Provide the (x, y) coordinate of the cell's center where the given text is located.  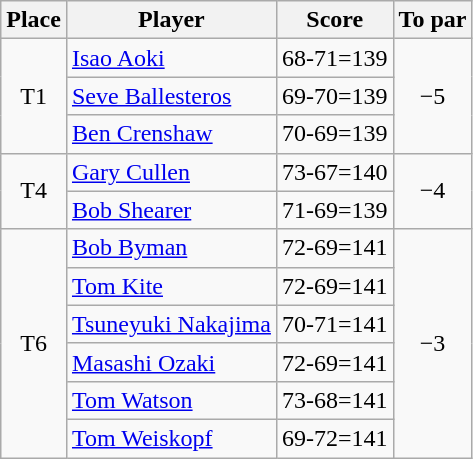
Seve Ballesteros (171, 96)
68-71=139 (334, 58)
70-69=139 (334, 134)
Gary Cullen (171, 172)
73-67=140 (334, 172)
Isao Aoki (171, 58)
Place (34, 20)
T1 (34, 96)
−5 (432, 96)
−3 (432, 343)
Tom Kite (171, 286)
Bob Shearer (171, 210)
Ben Crenshaw (171, 134)
Bob Byman (171, 248)
Tsuneyuki Nakajima (171, 324)
Player (171, 20)
To par (432, 20)
T4 (34, 191)
Tom Watson (171, 400)
70-71=141 (334, 324)
Masashi Ozaki (171, 362)
71-69=139 (334, 210)
69-70=139 (334, 96)
Score (334, 20)
69-72=141 (334, 438)
−4 (432, 191)
73-68=141 (334, 400)
Tom Weiskopf (171, 438)
T6 (34, 343)
